Find where the given text appears and provide that cell's center as [x, y] coordinate. 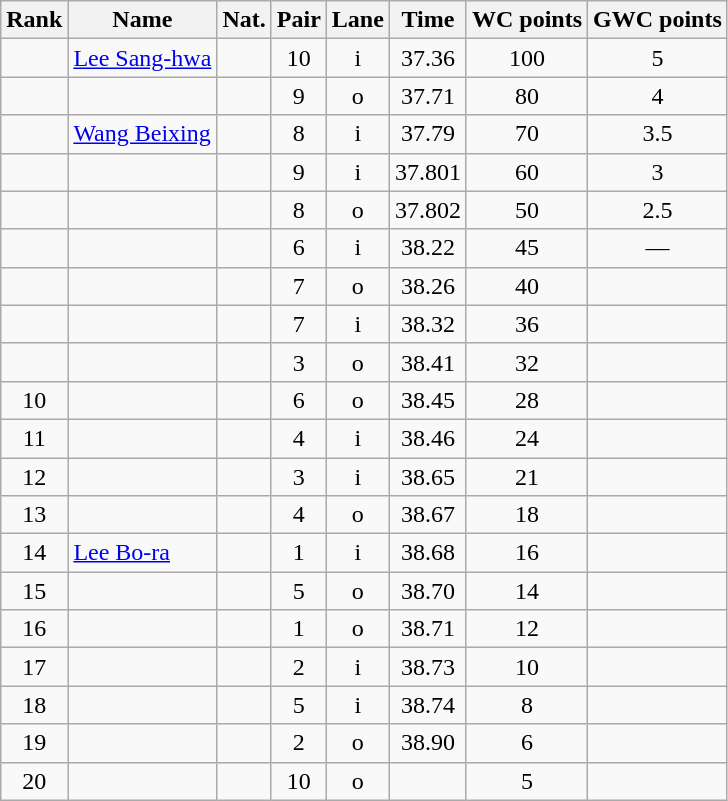
40 [526, 286]
38.46 [428, 438]
38.68 [428, 553]
37.802 [428, 210]
50 [526, 210]
37.801 [428, 172]
38.71 [428, 629]
38.32 [428, 324]
Wang Beixing [142, 134]
32 [526, 362]
38.90 [428, 743]
13 [34, 515]
Pair [298, 20]
WC points [526, 20]
100 [526, 58]
36 [526, 324]
80 [526, 96]
38.26 [428, 286]
Lee Bo-ra [142, 553]
38.67 [428, 515]
38.74 [428, 705]
17 [34, 667]
20 [34, 781]
GWC points [658, 20]
Rank [34, 20]
Time [428, 20]
60 [526, 172]
37.79 [428, 134]
70 [526, 134]
Lane [358, 20]
38.70 [428, 591]
38.65 [428, 477]
2.5 [658, 210]
28 [526, 400]
15 [34, 591]
Lee Sang-hwa [142, 58]
Nat. [244, 20]
37.36 [428, 58]
45 [526, 248]
38.41 [428, 362]
24 [526, 438]
19 [34, 743]
38.45 [428, 400]
37.71 [428, 96]
3.5 [658, 134]
11 [34, 438]
Name [142, 20]
— [658, 248]
21 [526, 477]
38.73 [428, 667]
38.22 [428, 248]
